Return [x, y] of the center of cell containing provided text 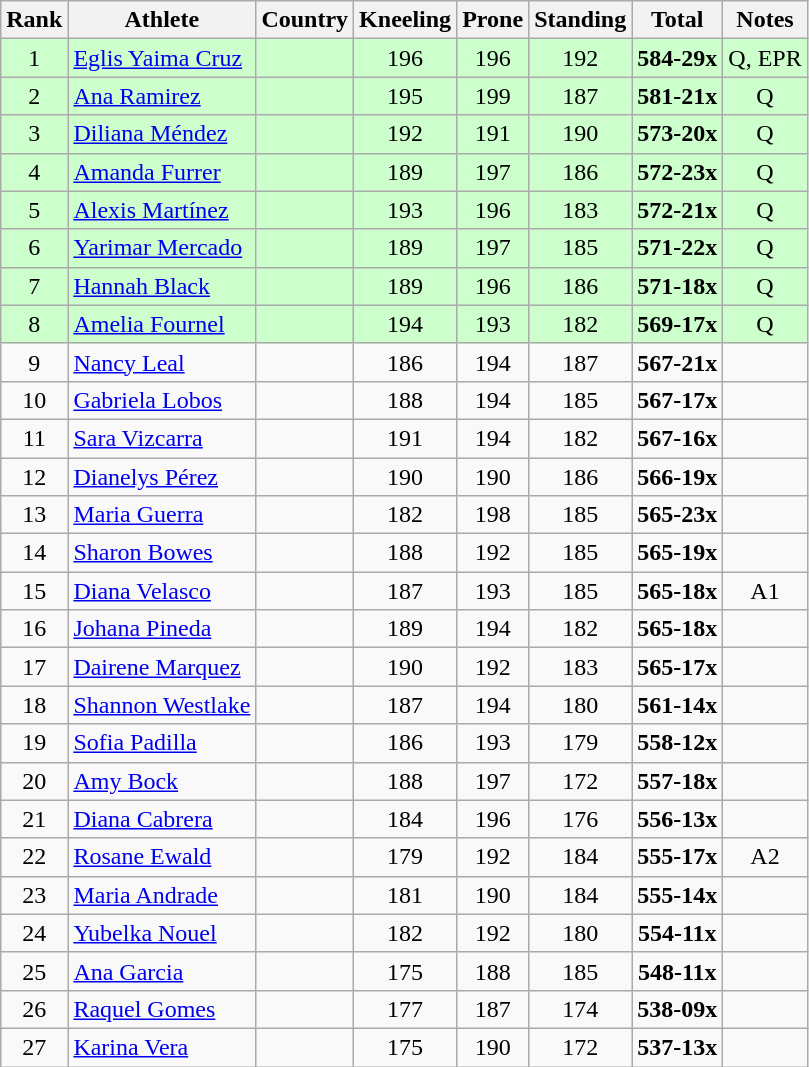
557-18x [678, 781]
198 [493, 515]
Yubelka Nouel [162, 933]
27 [34, 1047]
A1 [765, 591]
181 [406, 895]
18 [34, 705]
Diana Velasco [162, 591]
Gabriela Lobos [162, 400]
581-21x [678, 96]
20 [34, 781]
Ana Garcia [162, 971]
24 [34, 933]
26 [34, 1009]
Amanda Furrer [162, 172]
22 [34, 857]
199 [493, 96]
Kneeling [406, 20]
Sara Vizcarra [162, 438]
556-13x [678, 819]
Eglis Yaima Cruz [162, 58]
Raquel Gomes [162, 1009]
12 [34, 477]
7 [34, 286]
8 [34, 324]
Diliana Méndez [162, 134]
23 [34, 895]
Maria Guerra [162, 515]
3 [34, 134]
565-19x [678, 553]
16 [34, 629]
Alexis Martínez [162, 210]
571-22x [678, 248]
Dairene Marquez [162, 667]
555-14x [678, 895]
2 [34, 96]
25 [34, 971]
Karina Vera [162, 1047]
Standing [580, 20]
17 [34, 667]
584-29x [678, 58]
569-17x [678, 324]
10 [34, 400]
Ana Ramirez [162, 96]
537-13x [678, 1047]
6 [34, 248]
Rank [34, 20]
195 [406, 96]
Athlete [162, 20]
Amy Bock [162, 781]
565-17x [678, 667]
567-17x [678, 400]
9 [34, 362]
5 [34, 210]
1 [34, 58]
Notes [765, 20]
Shannon Westlake [162, 705]
174 [580, 1009]
Total [678, 20]
Rosane Ewald [162, 857]
555-17x [678, 857]
11 [34, 438]
19 [34, 743]
176 [580, 819]
558-12x [678, 743]
565-23x [678, 515]
Hannah Black [162, 286]
Prone [493, 20]
A2 [765, 857]
Yarimar Mercado [162, 248]
Sharon Bowes [162, 553]
571-18x [678, 286]
Nancy Leal [162, 362]
4 [34, 172]
Sofia Padilla [162, 743]
554-11x [678, 933]
572-23x [678, 172]
Diana Cabrera [162, 819]
Maria Andrade [162, 895]
Johana Pineda [162, 629]
Q, EPR [765, 58]
14 [34, 553]
572-21x [678, 210]
13 [34, 515]
177 [406, 1009]
Dianelys Pérez [162, 477]
538-09x [678, 1009]
548-11x [678, 971]
567-21x [678, 362]
566-19x [678, 477]
567-16x [678, 438]
21 [34, 819]
15 [34, 591]
Country [305, 20]
Amelia Fournel [162, 324]
561-14x [678, 705]
573-20x [678, 134]
